Pinpoint the cell where the given text exists, returning its [x, y] midpoint coordinate. 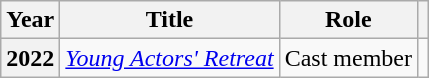
Young Actors' Retreat [170, 58]
Role [348, 20]
Title [170, 20]
2022 [30, 58]
Year [30, 20]
Cast member [348, 58]
